Locate the cell with the specified text and output its [X, Y] center coordinate. 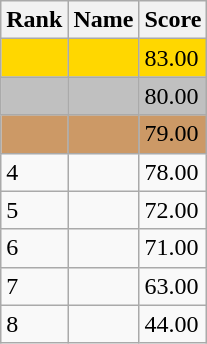
83.00 [173, 58]
Name [104, 20]
80.00 [173, 96]
Rank [34, 20]
7 [34, 286]
63.00 [173, 286]
71.00 [173, 248]
5 [34, 210]
44.00 [173, 324]
6 [34, 248]
4 [34, 172]
8 [34, 324]
78.00 [173, 172]
72.00 [173, 210]
Score [173, 20]
79.00 [173, 134]
